Determine the (X, Y) coordinate at the center of the cell enclosing the given text.  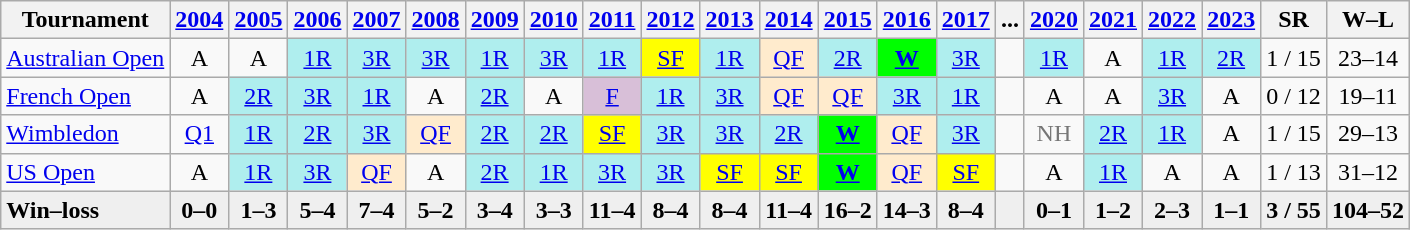
2007 (376, 20)
US Open (86, 172)
5–2 (436, 210)
2011 (612, 20)
2013 (730, 20)
SR (1294, 20)
2016 (906, 20)
1–1 (1232, 210)
NH (1054, 134)
19–11 (1368, 96)
2009 (494, 20)
14–3 (906, 210)
16–2 (848, 210)
2012 (670, 20)
2008 (436, 20)
2015 (848, 20)
1–2 (1112, 210)
31–12 (1368, 172)
Q1 (200, 134)
2017 (966, 20)
3–3 (554, 210)
2020 (1054, 20)
2–3 (1172, 210)
0–0 (200, 210)
Win–loss (86, 210)
0 / 12 (1294, 96)
2023 (1232, 20)
7–4 (376, 210)
2006 (318, 20)
F (612, 96)
Tournament (86, 20)
104–52 (1368, 210)
2021 (1112, 20)
5–4 (318, 210)
Wimbledon (86, 134)
1–3 (258, 210)
0–1 (1054, 210)
3–4 (494, 210)
Australian Open (86, 58)
23–14 (1368, 58)
2010 (554, 20)
French Open (86, 96)
3 / 55 (1294, 210)
1 / 13 (1294, 172)
... (1010, 20)
2022 (1172, 20)
29–13 (1368, 134)
2014 (788, 20)
W–L (1368, 20)
2004 (200, 20)
2005 (258, 20)
